Output the (x, y) coordinate of the center of the cell containing the given text.  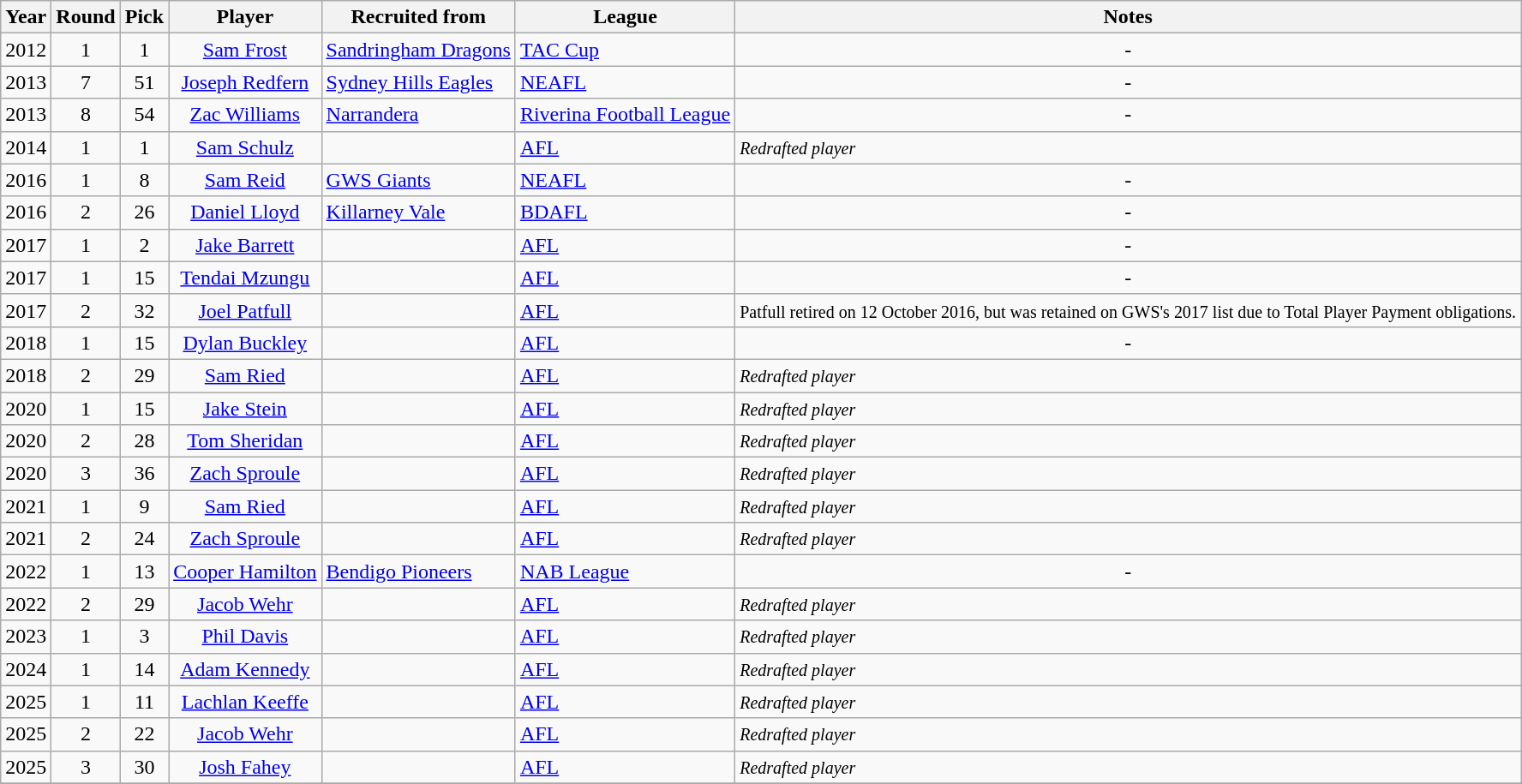
2023 (26, 637)
2014 (26, 147)
Dylan Buckley (245, 343)
Patfull retired on 12 October 2016, but was retained on GWS's 2017 list due to Total Player Payment obligations. (1128, 310)
Phil Davis (245, 637)
13 (144, 572)
7 (86, 82)
Narrandera (418, 115)
22 (144, 734)
League (625, 17)
Joseph Redfern (245, 82)
Year (26, 17)
Player (245, 17)
Killarney Vale (418, 212)
2012 (26, 50)
Recruited from (418, 17)
Sam Reid (245, 180)
Jake Stein (245, 409)
Riverina Football League (625, 115)
28 (144, 441)
NAB League (625, 572)
9 (144, 506)
TAC Cup (625, 50)
26 (144, 212)
24 (144, 539)
51 (144, 82)
2024 (26, 669)
Joel Patfull (245, 310)
36 (144, 474)
Jake Barrett (245, 245)
Tendai Mzungu (245, 278)
32 (144, 310)
Sandringham Dragons (418, 50)
Daniel Lloyd (245, 212)
Josh Fahey (245, 767)
Sam Schulz (245, 147)
Lachlan Keeffe (245, 702)
54 (144, 115)
14 (144, 669)
Sydney Hills Eagles (418, 82)
11 (144, 702)
Pick (144, 17)
Zac Williams (245, 115)
Sam Frost (245, 50)
Cooper Hamilton (245, 572)
Round (86, 17)
30 (144, 767)
Adam Kennedy (245, 669)
GWS Giants (418, 180)
Notes (1128, 17)
Bendigo Pioneers (418, 572)
Tom Sheridan (245, 441)
BDAFL (625, 212)
